Output the [X, Y] coordinate of the center of the cell containing the given text.  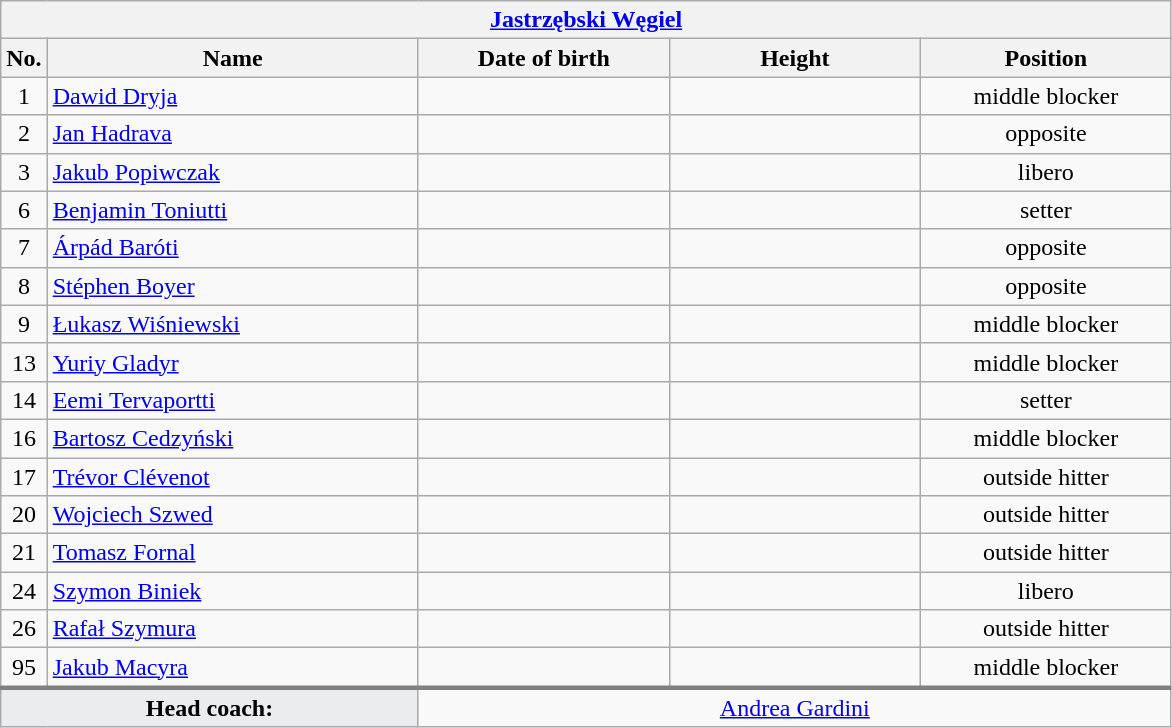
Trévor Clévenot [232, 477]
9 [24, 324]
Eemi Tervaportti [232, 400]
Jakub Macyra [232, 668]
13 [24, 362]
26 [24, 629]
Jan Hadrava [232, 134]
Szymon Biniek [232, 591]
No. [24, 58]
Bartosz Cedzyński [232, 438]
Head coach: [210, 707]
7 [24, 248]
Jastrzębski Węgiel [586, 20]
Name [232, 58]
20 [24, 515]
21 [24, 553]
17 [24, 477]
Tomasz Fornal [232, 553]
8 [24, 286]
Jakub Popiwczak [232, 172]
Position [1046, 58]
Date of birth [544, 58]
1 [24, 96]
Yuriy Gladyr [232, 362]
Height [794, 58]
3 [24, 172]
Benjamin Toniutti [232, 210]
16 [24, 438]
2 [24, 134]
24 [24, 591]
14 [24, 400]
Łukasz Wiśniewski [232, 324]
95 [24, 668]
Árpád Baróti [232, 248]
Dawid Dryja [232, 96]
6 [24, 210]
Andrea Gardini [794, 707]
Rafał Szymura [232, 629]
Wojciech Szwed [232, 515]
Stéphen Boyer [232, 286]
